Find where the given text appears and provide that cell's center as [X, Y] coordinate. 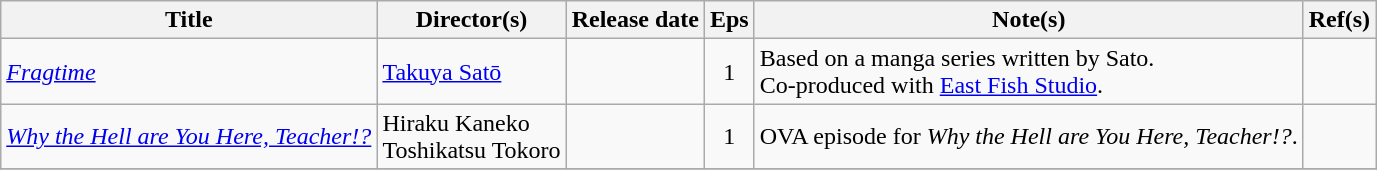
Takuya Satō [472, 72]
Eps [729, 20]
Title [189, 20]
Ref(s) [1339, 20]
OVA episode for Why the Hell are You Here, Teacher!?. [1028, 136]
Based on a manga series written by Sato.Co-produced with East Fish Studio. [1028, 72]
Fragtime [189, 72]
Director(s) [472, 20]
Release date [635, 20]
Hiraku KanekoToshikatsu Tokoro [472, 136]
Why the Hell are You Here, Teacher!? [189, 136]
Note(s) [1028, 20]
